Detect which cell encompasses the target text, then output its (X, Y) center coordinate. 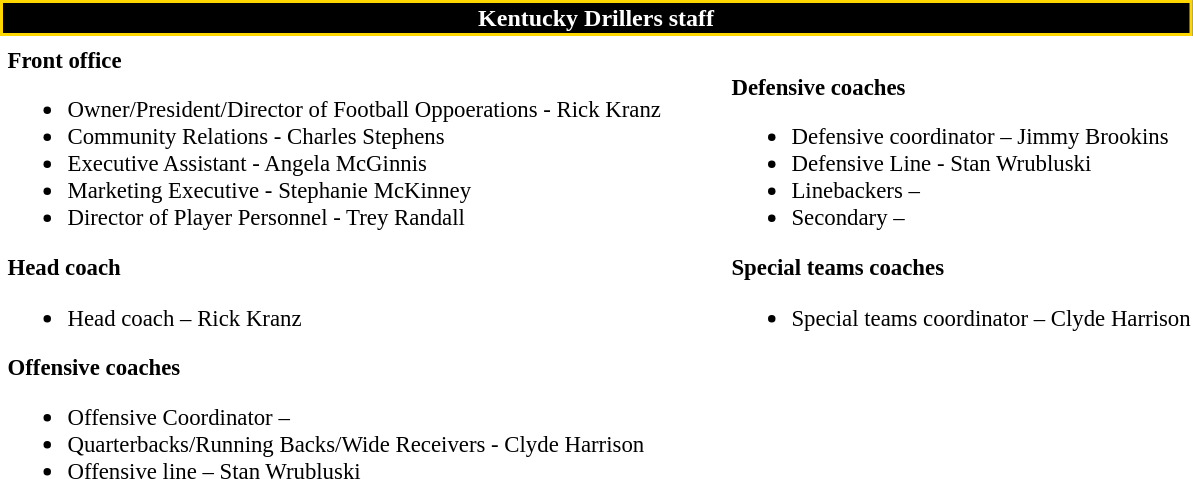
Kentucky Drillers staff (596, 18)
